For the text-containing cell, return its midpoint in [X, Y] coordinate format. 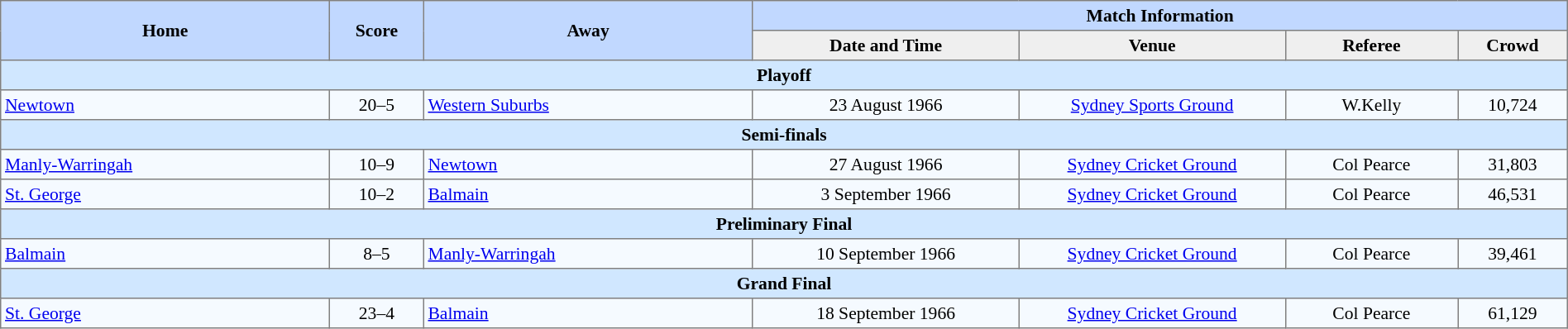
Date and Time [886, 45]
27 August 1966 [886, 164]
3 September 1966 [886, 194]
10–9 [377, 164]
10–2 [377, 194]
8–5 [377, 254]
Sydney Sports Ground [1152, 105]
Match Information [1159, 16]
Away [588, 31]
10,724 [1513, 105]
Score [377, 31]
20–5 [377, 105]
Playoff [784, 75]
61,129 [1513, 313]
Crowd [1513, 45]
Western Suburbs [588, 105]
23–4 [377, 313]
31,803 [1513, 164]
23 August 1966 [886, 105]
39,461 [1513, 254]
W.Kelly [1371, 105]
Home [165, 31]
Referee [1371, 45]
Grand Final [784, 284]
Preliminary Final [784, 224]
46,531 [1513, 194]
Venue [1152, 45]
10 September 1966 [886, 254]
18 September 1966 [886, 313]
Semi-finals [784, 135]
